From the cell containing the given text, extract its center point as [x, y] coordinate. 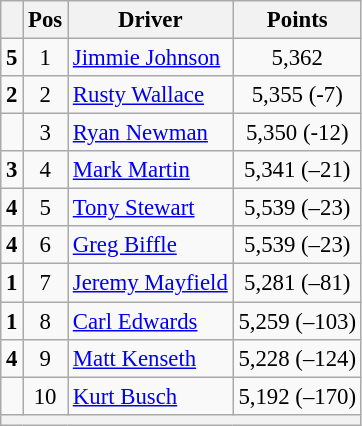
8 [46, 321]
Kurt Busch [151, 396]
6 [46, 245]
9 [46, 358]
5,355 (-7) [297, 95]
5,228 (–124) [297, 358]
Driver [151, 20]
Tony Stewart [151, 208]
Rusty Wallace [151, 95]
Carl Edwards [151, 321]
Points [297, 20]
Matt Kenseth [151, 358]
10 [46, 396]
5,259 (–103) [297, 321]
Ryan Newman [151, 133]
7 [46, 283]
Jimmie Johnson [151, 58]
Jeremy Mayfield [151, 283]
Mark Martin [151, 170]
Pos [46, 20]
5,341 (–21) [297, 170]
Greg Biffle [151, 245]
5,350 (-12) [297, 133]
5,281 (–81) [297, 283]
5,362 [297, 58]
5,192 (–170) [297, 396]
